Provide the (x, y) coordinate of the cell's center where the given text is located.  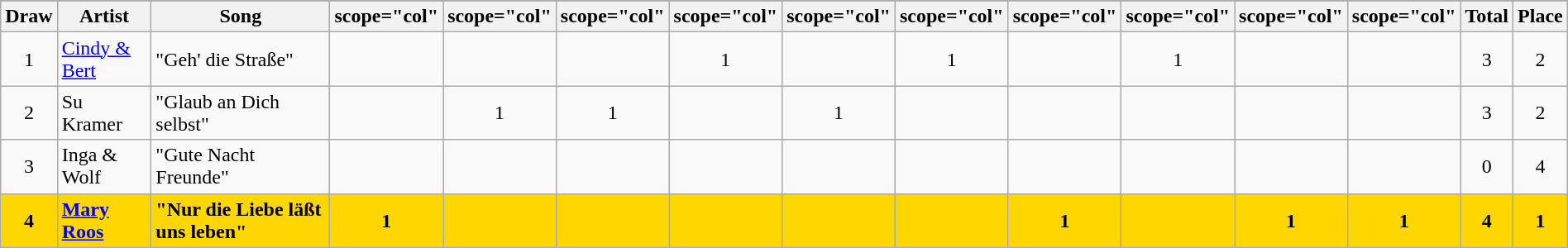
Song (241, 17)
"Nur die Liebe läßt uns leben" (241, 220)
0 (1487, 167)
"Glaub an Dich selbst" (241, 112)
Draw (29, 17)
"Geh' die Straße" (241, 60)
Place (1541, 17)
Total (1487, 17)
Inga & Wolf (104, 167)
Su Kramer (104, 112)
"Gute Nacht Freunde" (241, 167)
Artist (104, 17)
Mary Roos (104, 220)
Cindy & Bert (104, 60)
